Scan for the cell matching the given text and deliver its (x, y) coordinate at center. 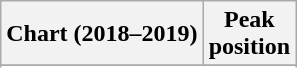
Peakposition (249, 34)
Chart (2018–2019) (102, 34)
